Return the (x, y) coordinate for the center point of the cell that contains the specified text.  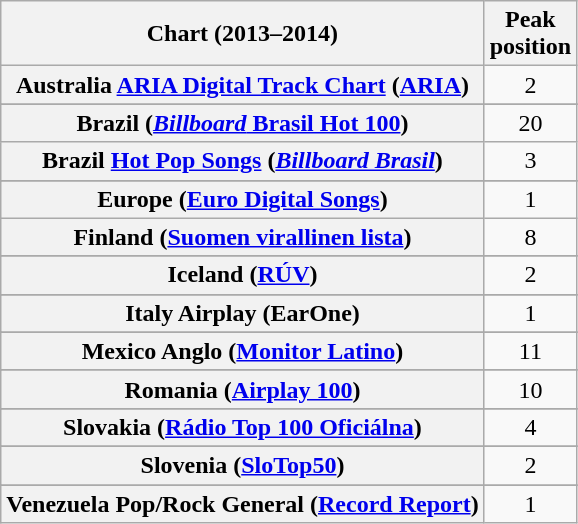
Mexico Anglo (Monitor Latino) (242, 351)
Australia ARIA Digital Track Chart (ARIA) (242, 85)
Slovakia (Rádio Top 100 Oficiálna) (242, 427)
Iceland (RÚV) (242, 275)
Slovenia (SloTop50) (242, 465)
10 (530, 389)
Chart (2013–2014) (242, 34)
20 (530, 123)
Italy Airplay (EarOne) (242, 313)
3 (530, 161)
Finland (Suomen virallinen lista) (242, 237)
Peakposition (530, 34)
Europe (Euro Digital Songs) (242, 199)
4 (530, 427)
8 (530, 237)
11 (530, 351)
Venezuela Pop/Rock General (Record Report) (242, 503)
Brazil (Billboard Brasil Hot 100) (242, 123)
Romania (Airplay 100) (242, 389)
Brazil Hot Pop Songs (Billboard Brasil) (242, 161)
